Determine the [x, y] coordinate at the center of the cell enclosing the given text.  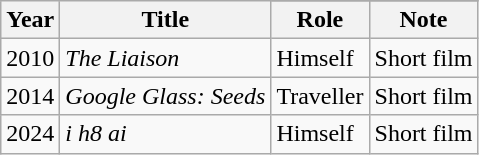
The Liaison [166, 58]
Title [166, 20]
Google Glass: Seeds [166, 96]
2010 [30, 58]
Traveller [320, 96]
Note [424, 20]
Year [30, 20]
2024 [30, 134]
Role [320, 20]
i h8 ai [166, 134]
2014 [30, 96]
